Output the (x, y) coordinate of the center of the cell containing the given text.  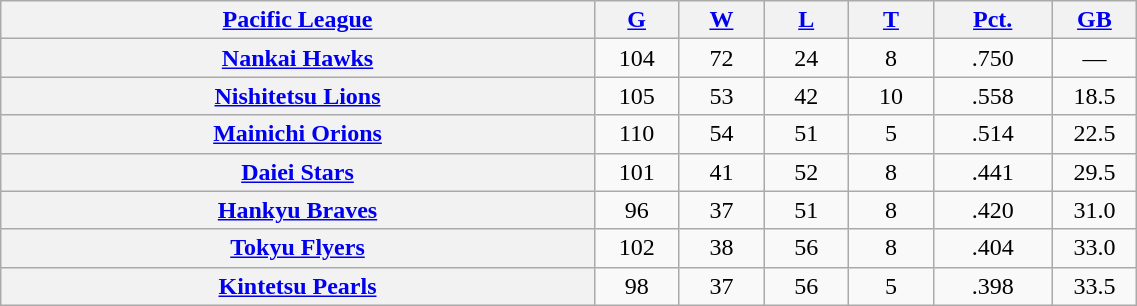
L (806, 20)
101 (636, 172)
— (1094, 58)
72 (722, 58)
22.5 (1094, 134)
.558 (992, 96)
Kintetsu Pearls (298, 286)
41 (722, 172)
Pct. (992, 20)
.398 (992, 286)
54 (722, 134)
98 (636, 286)
10 (892, 96)
96 (636, 210)
42 (806, 96)
52 (806, 172)
102 (636, 248)
Pacific League (298, 20)
.514 (992, 134)
.420 (992, 210)
T (892, 20)
Hankyu Braves (298, 210)
24 (806, 58)
29.5 (1094, 172)
Nishitetsu Lions (298, 96)
W (722, 20)
Nankai Hawks (298, 58)
.750 (992, 58)
31.0 (1094, 210)
18.5 (1094, 96)
105 (636, 96)
.404 (992, 248)
Mainichi Orions (298, 134)
GB (1094, 20)
110 (636, 134)
53 (722, 96)
33.5 (1094, 286)
G (636, 20)
.441 (992, 172)
38 (722, 248)
Tokyu Flyers (298, 248)
104 (636, 58)
Daiei Stars (298, 172)
33.0 (1094, 248)
